Return the [x, y] coordinate for the center point of the cell that contains the specified text.  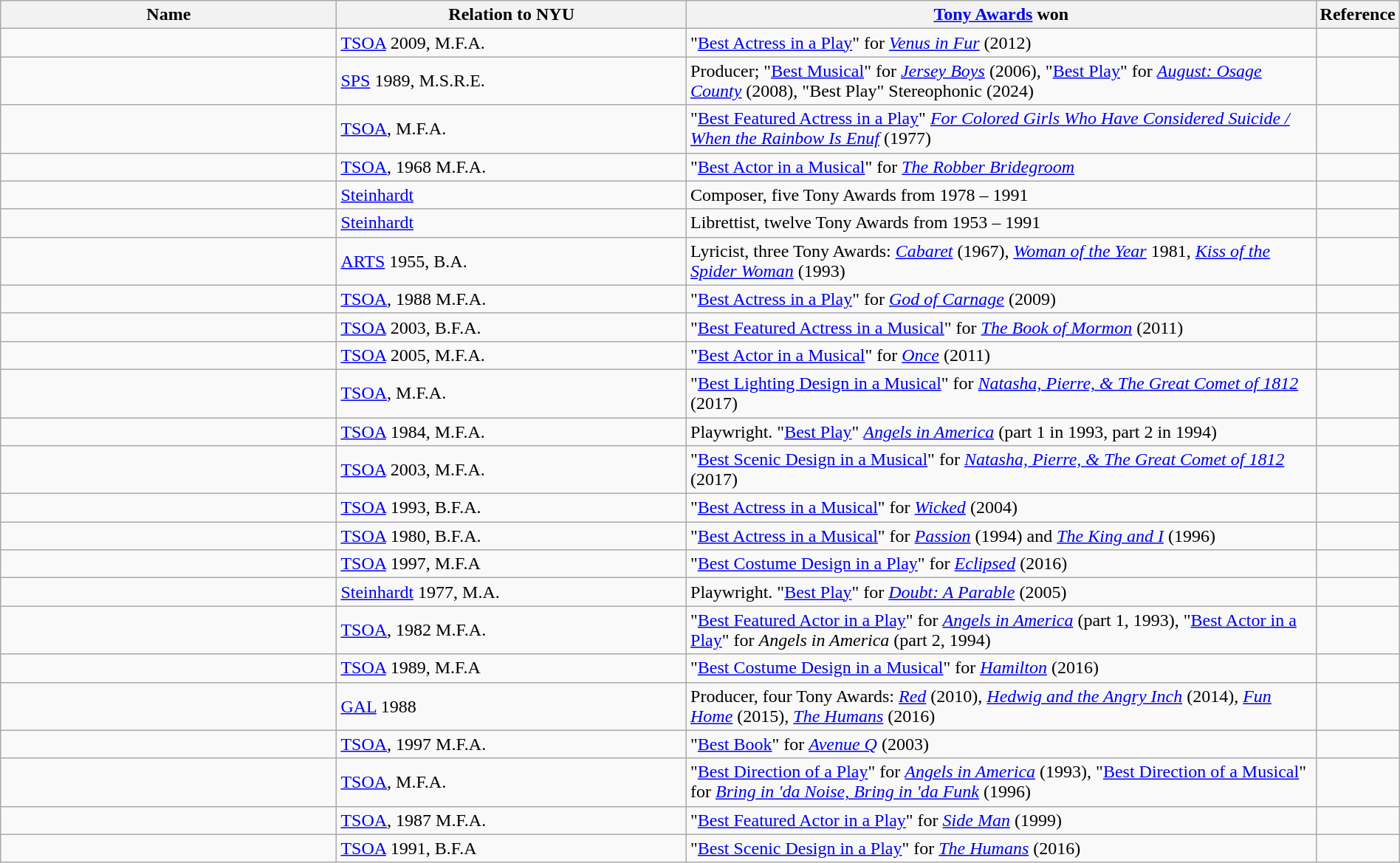
GAL 1988 [512, 706]
TSOA 1997, M.F.A [512, 564]
"Best Lighting Design in a Musical" for Natasha, Pierre, & The Great Comet of 1812 (2017) [1001, 393]
TSOA 2005, M.F.A. [512, 355]
"Best Featured Actor in a Play" for Side Man (1999) [1001, 820]
TSOA 1989, M.F.A [512, 668]
Lyricist, three Tony Awards: Cabaret (1967), Woman of the Year 1981, Kiss of the Spider Woman (1993) [1001, 261]
Steinhardt 1977, M.A. [512, 592]
Tony Awards won [1001, 15]
"Best Direction of a Play" for Angels in America (1993), "Best Direction of a Musical" for Bring in 'da Noise, Bring in 'da Funk (1996) [1001, 783]
SPS 1989, M.S.R.E. [512, 81]
ARTS 1955, B.A. [512, 261]
"Best Costume Design in a Musical" for Hamilton (2016) [1001, 668]
Librettist, twelve Tony Awards from 1953 – 1991 [1001, 223]
Playwright. "Best Play" Angels in America (part 1 in 1993, part 2 in 1994) [1001, 432]
TSOA, 1997 M.F.A. [512, 744]
"Best Actress in a Musical" for Wicked (2004) [1001, 508]
"Best Featured Actor in a Play" for Angels in America (part 1, 1993), "Best Actor in a Play" for Angels in America (part 2, 1994) [1001, 630]
"Best Book" for Avenue Q (2003) [1001, 744]
"Best Actress in a Musical" for Passion (1994) and The King and I (1996) [1001, 536]
Producer; "Best Musical" for Jersey Boys (2006), "Best Play" for August: Osage County (2008), "Best Play" Stereophonic (2024) [1001, 81]
Composer, five Tony Awards from 1978 – 1991 [1001, 195]
"Best Actress in a Play" for God of Carnage (2009) [1001, 299]
TSOA 2003, M.F.A. [512, 470]
Name [168, 15]
"Best Costume Design in a Play" for Eclipsed (2016) [1001, 564]
Playwright. "Best Play" for Doubt: A Parable (2005) [1001, 592]
TSOA, 1988 M.F.A. [512, 299]
TSOA 1980, B.F.A. [512, 536]
"Best Actress in a Play" for Venus in Fur (2012) [1001, 43]
TSOA 1993, B.F.A. [512, 508]
"Best Actor in a Musical" for The Robber Bridegroom [1001, 167]
Producer, four Tony Awards: Red (2010), Hedwig and the Angry Inch (2014), Fun Home (2015), The Humans (2016) [1001, 706]
TSOA, 1982 M.F.A. [512, 630]
Reference [1357, 15]
"Best Actor in a Musical" for Once (2011) [1001, 355]
TSOA 2003, B.F.A. [512, 327]
TSOA, 1968 M.F.A. [512, 167]
Relation to NYU [512, 15]
"Best Scenic Design in a Play" for The Humans (2016) [1001, 848]
"Best Featured Actress in a Musical" for The Book of Mormon (2011) [1001, 327]
TSOA, 1987 M.F.A. [512, 820]
TSOA 1991, B.F.A [512, 848]
"Best Scenic Design in a Musical" for Natasha, Pierre, & The Great Comet of 1812 (2017) [1001, 470]
"Best Featured Actress in a Play" For Colored Girls Who Have Considered Suicide / When the Rainbow Is Enuf (1977) [1001, 128]
TSOA 1984, M.F.A. [512, 432]
TSOA 2009, M.F.A. [512, 43]
